Scan for the cell matching the given text and deliver its (X, Y) coordinate at center. 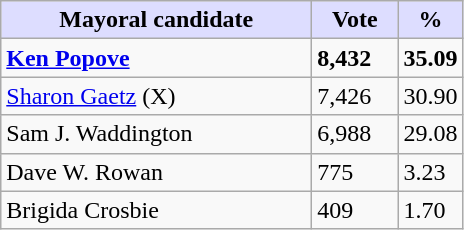
% (430, 20)
Sam J. Waddington (156, 134)
6,988 (355, 134)
35.09 (430, 58)
1.70 (430, 210)
29.08 (430, 134)
Dave W. Rowan (156, 172)
Mayoral candidate (156, 20)
3.23 (430, 172)
409 (355, 210)
8,432 (355, 58)
Brigida Crosbie (156, 210)
Ken Popove (156, 58)
30.90 (430, 96)
775 (355, 172)
Sharon Gaetz (X) (156, 96)
Vote (355, 20)
7,426 (355, 96)
